Detect which cell encompasses the target text, then output its [X, Y] center coordinate. 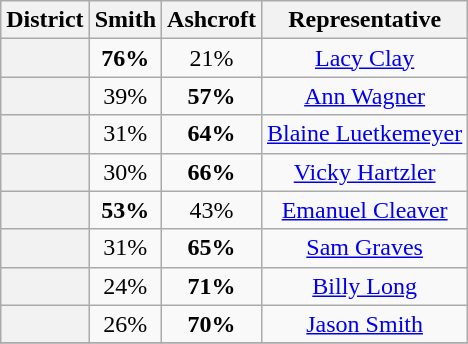
Representative [364, 20]
30% [125, 172]
26% [125, 324]
24% [125, 286]
Billy Long [364, 286]
Ann Wagner [364, 96]
53% [125, 210]
71% [212, 286]
66% [212, 172]
Lacy Clay [364, 58]
21% [212, 58]
Emanuel Cleaver [364, 210]
70% [212, 324]
Ashcroft [212, 20]
Jason Smith [364, 324]
Sam Graves [364, 248]
57% [212, 96]
65% [212, 248]
64% [212, 134]
Smith [125, 20]
Blaine Luetkemeyer [364, 134]
76% [125, 58]
39% [125, 96]
Vicky Hartzler [364, 172]
District [45, 20]
43% [212, 210]
